Scan for the cell matching the given text and deliver its (X, Y) coordinate at center. 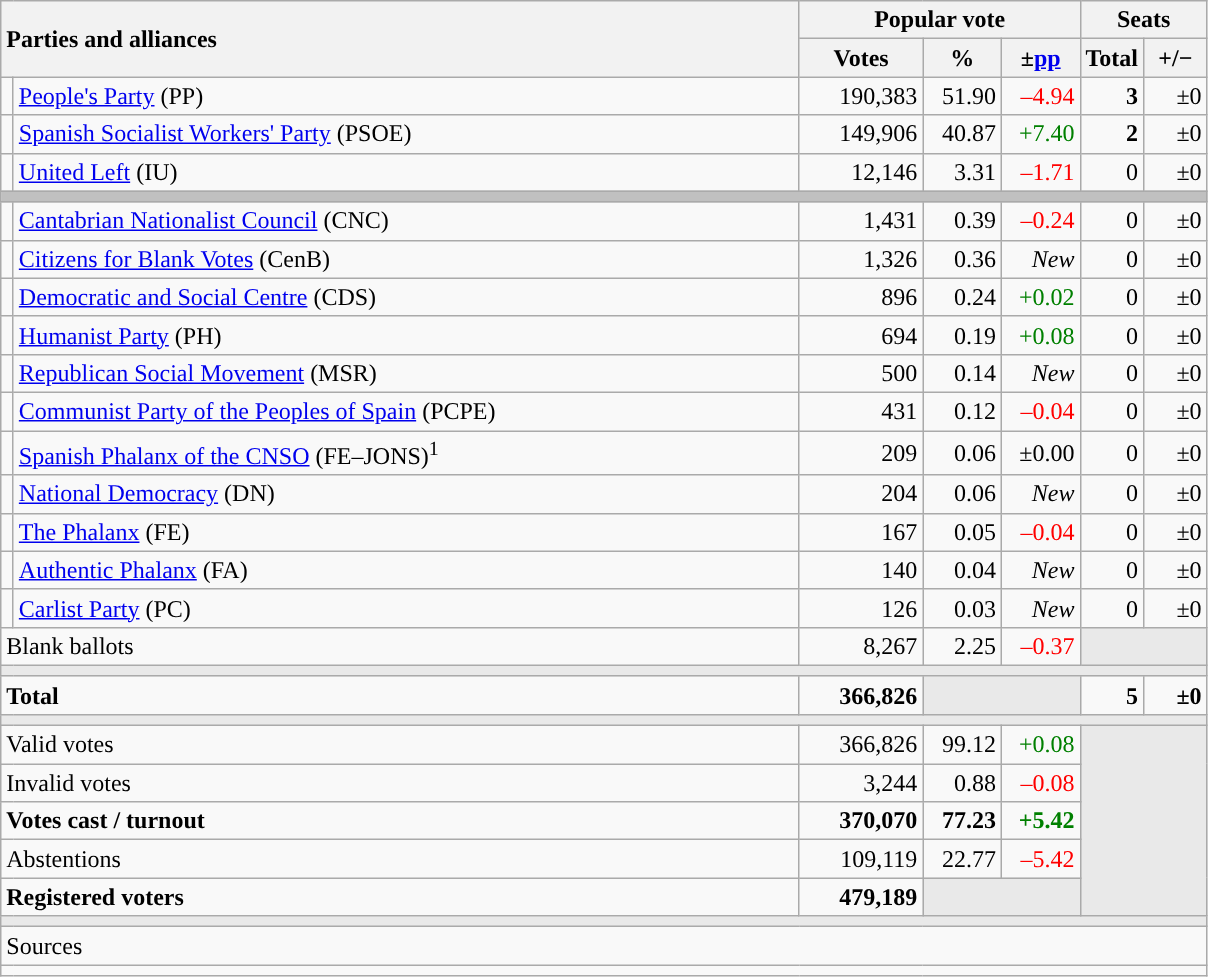
500 (861, 373)
Blank ballots (400, 646)
People's Party (PP) (406, 96)
0.04 (962, 570)
+0.02 (1040, 297)
5 (1112, 695)
2.25 (962, 646)
204 (861, 494)
149,906 (861, 134)
0.88 (962, 783)
–1.71 (1040, 172)
140 (861, 570)
% (962, 58)
51.90 (962, 96)
Citizens for Blank Votes (CenB) (406, 259)
Abstentions (400, 859)
896 (861, 297)
Votes cast / turnout (400, 821)
0.14 (962, 373)
0.39 (962, 221)
–0.08 (1040, 783)
126 (861, 608)
The Phalanx (FE) (406, 532)
±pp (1040, 58)
3,244 (861, 783)
109,119 (861, 859)
Communist Party of the Peoples of Spain (PCPE) (406, 411)
167 (861, 532)
+/− (1176, 58)
8,267 (861, 646)
190,383 (861, 96)
77.23 (962, 821)
Carlist Party (PC) (406, 608)
United Left (IU) (406, 172)
Authentic Phalanx (FA) (406, 570)
479,189 (861, 897)
0.36 (962, 259)
431 (861, 411)
3 (1112, 96)
12,146 (861, 172)
0.19 (962, 335)
1,326 (861, 259)
0.03 (962, 608)
±0.00 (1040, 452)
1,431 (861, 221)
Popular vote (940, 20)
3.31 (962, 172)
209 (861, 452)
–4.94 (1040, 96)
Cantabrian Nationalist Council (CNC) (406, 221)
0.05 (962, 532)
+5.42 (1040, 821)
0.24 (962, 297)
0.12 (962, 411)
Invalid votes (400, 783)
2 (1112, 134)
694 (861, 335)
Democratic and Social Centre (CDS) (406, 297)
99.12 (962, 745)
National Democracy (DN) (406, 494)
Spanish Socialist Workers' Party (PSOE) (406, 134)
–5.42 (1040, 859)
Parties and alliances (400, 39)
Humanist Party (PH) (406, 335)
–0.24 (1040, 221)
Spanish Phalanx of the CNSO (FE–JONS)1 (406, 452)
Votes (861, 58)
+7.40 (1040, 134)
Republican Social Movement (MSR) (406, 373)
22.77 (962, 859)
–0.37 (1040, 646)
40.87 (962, 134)
370,070 (861, 821)
Valid votes (400, 745)
Seats (1144, 20)
Sources (604, 946)
Registered voters (400, 897)
